Search for the cell housing the specified text and yield its (x, y) center coordinate. 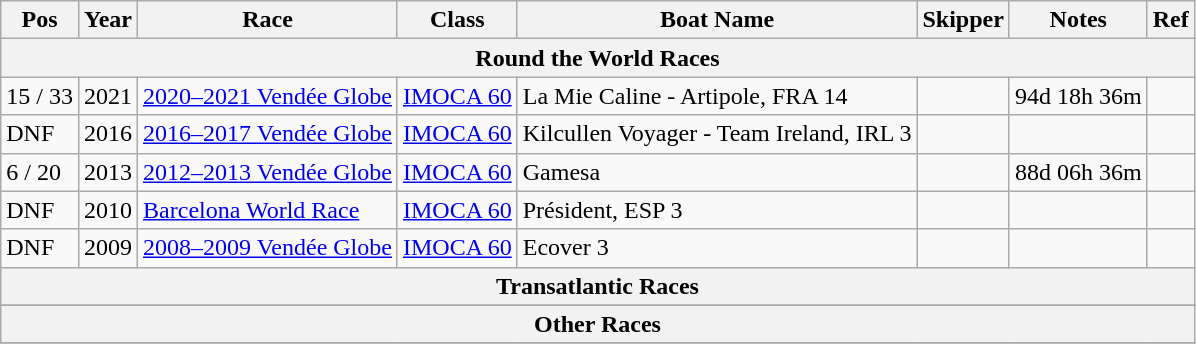
2013 (108, 172)
15 / 33 (40, 96)
Ecover 3 (717, 248)
Race (268, 20)
Class (457, 20)
Président, ESP 3 (717, 210)
Year (108, 20)
2010 (108, 210)
2021 (108, 96)
Barcelona World Race (268, 210)
88d 06h 36m (1078, 172)
Transatlantic Races (598, 286)
Boat Name (717, 20)
2020–2021 Vendée Globe (268, 96)
2009 (108, 248)
Gamesa (717, 172)
94d 18h 36m (1078, 96)
La Mie Caline - Artipole, FRA 14 (717, 96)
Skipper (963, 20)
2016–2017 Vendée Globe (268, 134)
2012–2013 Vendée Globe (268, 172)
6 / 20 (40, 172)
Round the World Races (598, 58)
2016 (108, 134)
Kilcullen Voyager - Team Ireland, IRL 3 (717, 134)
Ref (1170, 20)
Notes (1078, 20)
Other Races (598, 324)
2008–2009 Vendée Globe (268, 248)
Pos (40, 20)
